Search for the cell housing the specified text and yield its (X, Y) center coordinate. 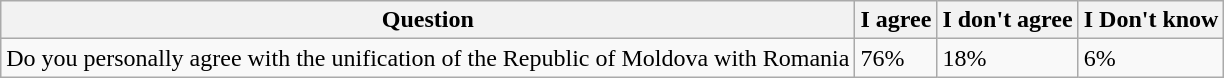
I don't agree (1008, 20)
76% (896, 58)
Do you personally agree with the unification of the Republic of Moldova with Romania (428, 58)
6% (1151, 58)
Question (428, 20)
I Don't know (1151, 20)
I agree (896, 20)
18% (1008, 58)
